Find where the given text appears and provide that cell's center as (x, y) coordinate. 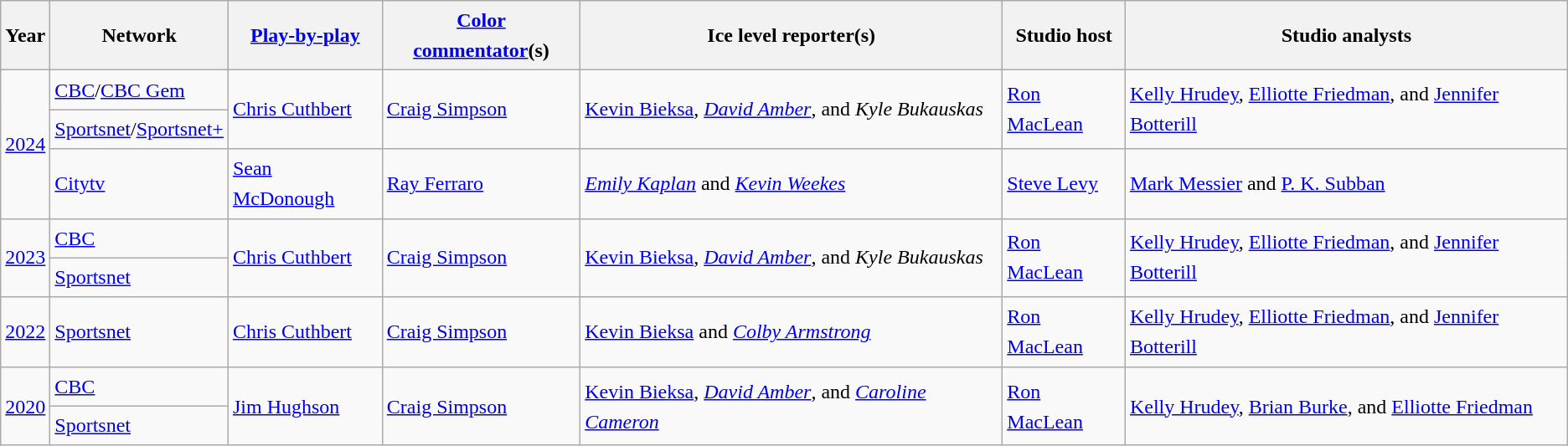
2022 (25, 331)
2024 (25, 144)
Citytv (139, 184)
2023 (25, 258)
CBC/CBC Gem (139, 90)
Ray Ferraro (481, 184)
Play-by-play (305, 35)
Jim Hughson (305, 406)
Kevin Bieksa, David Amber, and Caroline Cameron (792, 406)
2020 (25, 406)
Sean McDonough (305, 184)
Studio host (1064, 35)
Mark Messier and P. K. Subban (1346, 184)
Color commentator(s) (481, 35)
Sportsnet/Sportsnet+ (139, 129)
Steve Levy (1064, 184)
Ice level reporter(s) (792, 35)
Year (25, 35)
Kelly Hrudey, Brian Burke, and Elliotte Friedman (1346, 406)
Network (139, 35)
Emily Kaplan and Kevin Weekes (792, 184)
Studio analysts (1346, 35)
Kevin Bieksa and Colby Armstrong (792, 331)
